Provide the (X, Y) coordinate of the cell's center where the given text is located.  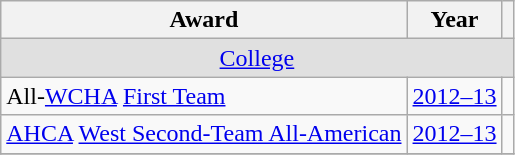
All-WCHA First Team (204, 96)
Award (204, 20)
AHCA West Second-Team All-American (204, 134)
Year (454, 20)
College (257, 58)
